Determine the [X, Y] coordinate at the center of the cell enclosing the given text.  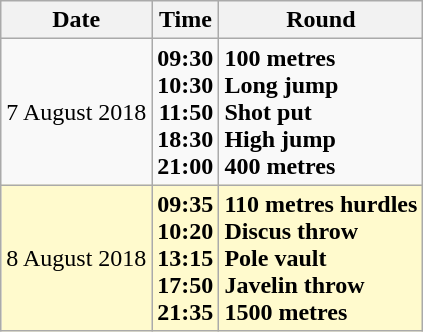
Round [321, 20]
09:3510:2013:1517:5021:35 [186, 258]
09:3010:3011:5018:3021:00 [186, 112]
Date [76, 20]
7 August 2018 [76, 112]
110 metres hurdlesDiscus throwPole vaultJavelin throw1500 metres [321, 258]
100 metresLong jumpShot putHigh jump400 metres [321, 112]
8 August 2018 [76, 258]
Time [186, 20]
